Return the [x, y] coordinate for the center point of the cell that contains the specified text.  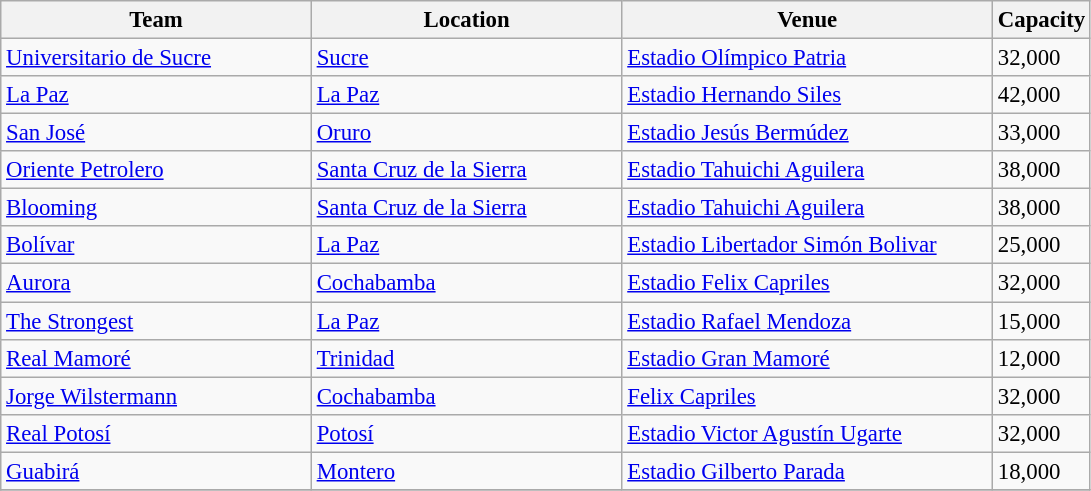
18,000 [1042, 471]
San José [156, 133]
Oriente Petrolero [156, 170]
Estadio Gran Mamoré [808, 358]
Estadio Rafael Mendoza [808, 321]
Jorge Wilstermann [156, 396]
Estadio Felix Capriles [808, 283]
Sucre [466, 58]
Felix Capriles [808, 396]
42,000 [1042, 95]
25,000 [1042, 245]
Bolívar [156, 245]
The Strongest [156, 321]
Guabirá [156, 471]
Aurora [156, 283]
Estadio Gilberto Parada [808, 471]
Estadio Libertador Simón Bolivar [808, 245]
Venue [808, 20]
Potosí [466, 433]
Estadio Victor Agustín Ugarte [808, 433]
Capacity [1042, 20]
Estadio Hernando Siles [808, 95]
Universitario de Sucre [156, 58]
15,000 [1042, 321]
Real Potosí [156, 433]
Trinidad [466, 358]
Estadio Jesús Bermúdez [808, 133]
Location [466, 20]
33,000 [1042, 133]
Oruro [466, 133]
12,000 [1042, 358]
Estadio Olímpico Patria [808, 58]
Blooming [156, 208]
Team [156, 20]
Real Mamoré [156, 358]
Montero [466, 471]
